Extract the [X, Y] coordinate from the center of the cell holding the provided text.  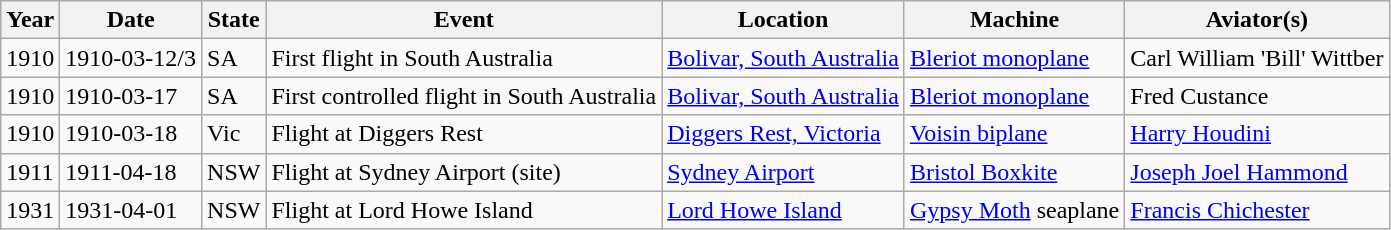
Harry Houdini [1257, 134]
Gypsy Moth seaplane [1014, 210]
Diggers Rest, Victoria [784, 134]
Francis Chichester [1257, 210]
Voisin biplane [1014, 134]
State [234, 20]
Year [30, 20]
Aviator(s) [1257, 20]
1911 [30, 172]
First controlled flight in South Australia [464, 96]
Bristol Boxkite [1014, 172]
Fred Custance [1257, 96]
1931-04-01 [131, 210]
Vic [234, 134]
Carl William 'Bill' Wittber [1257, 58]
First flight in South Australia [464, 58]
Flight at Diggers Rest [464, 134]
Date [131, 20]
Joseph Joel Hammond [1257, 172]
Flight at Lord Howe Island [464, 210]
Sydney Airport [784, 172]
1931 [30, 210]
1911-04-18 [131, 172]
1910-03-12/3 [131, 58]
Event [464, 20]
Lord Howe Island [784, 210]
Flight at Sydney Airport (site) [464, 172]
1910-03-18 [131, 134]
Machine [1014, 20]
1910-03-17 [131, 96]
Location [784, 20]
